For the text-containing cell, return its midpoint in (X, Y) coordinate format. 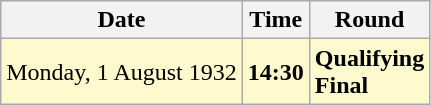
Monday, 1 August 1932 (122, 72)
QualifyingFinal (369, 72)
14:30 (276, 72)
Date (122, 20)
Round (369, 20)
Time (276, 20)
